Scan for the cell matching the given text and deliver its (x, y) coordinate at center. 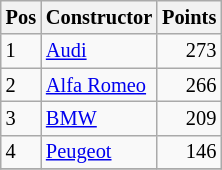
146 (189, 152)
4 (21, 152)
266 (189, 85)
Alfa Romeo (99, 85)
Peugeot (99, 152)
2 (21, 85)
Audi (99, 51)
Constructor (99, 17)
BMW (99, 118)
1 (21, 51)
3 (21, 118)
209 (189, 118)
Points (189, 17)
273 (189, 51)
Pos (21, 17)
